Pinpoint the cell where the given text exists, returning its (x, y) midpoint coordinate. 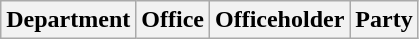
Department (68, 20)
Officeholder (279, 20)
Office (173, 20)
Party (384, 20)
